For the text-containing cell, return its midpoint in [x, y] coordinate format. 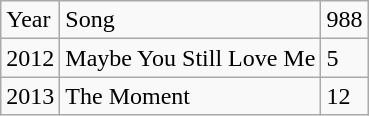
2012 [30, 58]
Maybe You Still Love Me [190, 58]
5 [344, 58]
Song [190, 20]
988 [344, 20]
12 [344, 96]
The Moment [190, 96]
Year [30, 20]
2013 [30, 96]
